Return [x, y] of the center of cell containing provided text 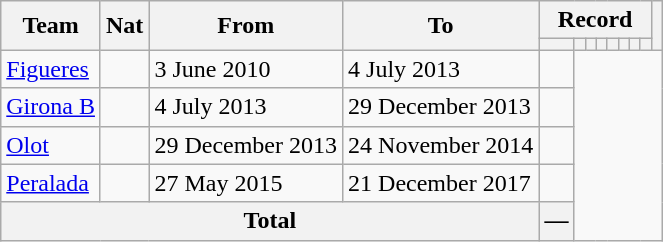
Girona B [51, 107]
Record [595, 20]
From [246, 26]
To [441, 26]
Total [270, 221]
Olot [51, 145]
27 May 2015 [246, 183]
3 June 2010 [246, 69]
24 November 2014 [441, 145]
Nat [124, 26]
Peralada [51, 183]
Team [51, 26]
21 December 2017 [441, 183]
— [556, 221]
Figueres [51, 69]
